From the cell containing the given text, extract its center point as [x, y] coordinate. 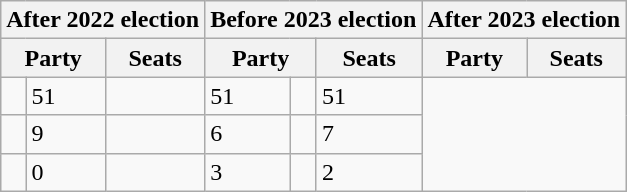
2 [368, 172]
Before 2023 election [314, 20]
7 [368, 134]
After 2023 election [524, 20]
6 [248, 134]
After 2022 election [103, 20]
3 [248, 172]
9 [66, 134]
0 [66, 172]
